Return (x, y) of the center of cell containing provided text 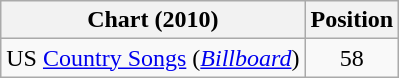
58 (352, 58)
US Country Songs (Billboard) (153, 58)
Position (352, 20)
Chart (2010) (153, 20)
